Search for the cell housing the specified text and yield its (X, Y) center coordinate. 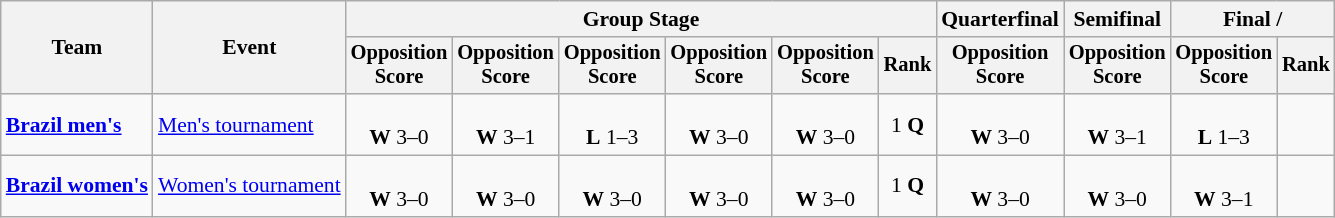
Women's tournament (250, 186)
Brazil men's (77, 124)
Event (250, 48)
Group Stage (642, 19)
Men's tournament (250, 124)
Brazil women's (77, 186)
Quarterfinal (1000, 19)
Team (77, 48)
Final / (1252, 19)
Semifinal (1118, 19)
